Scan for the cell matching the given text and deliver its [x, y] coordinate at center. 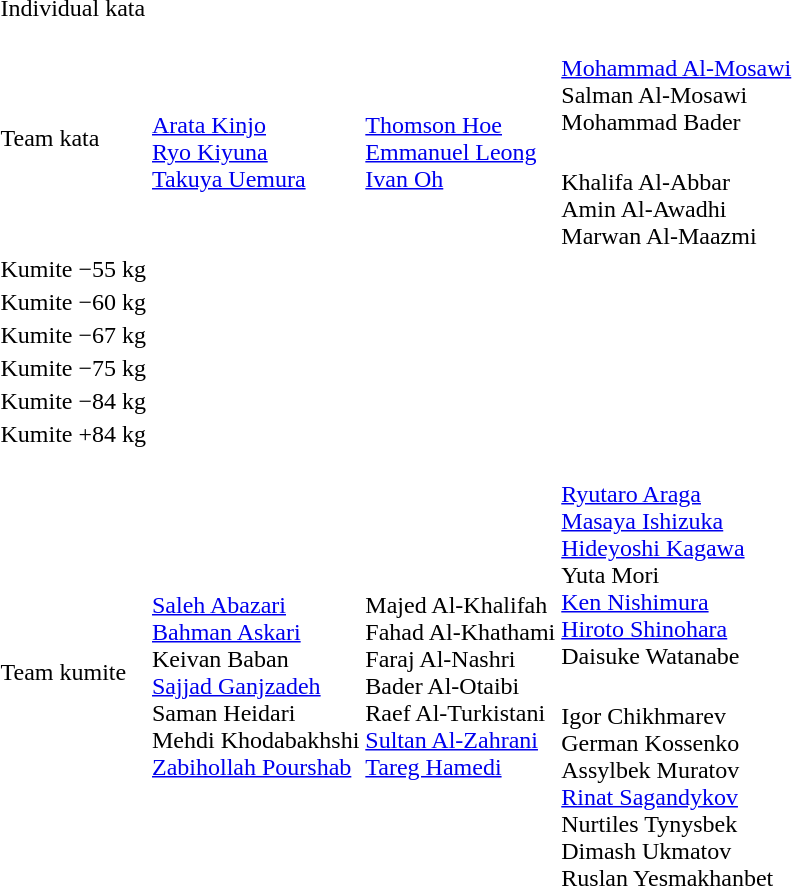
Thomson HoeEmmanuel LeongIvan Oh [460, 138]
Arata KinjoRyo KiyunaTakuya Uemura [256, 138]
